For the text-containing cell, return its midpoint in (x, y) coordinate format. 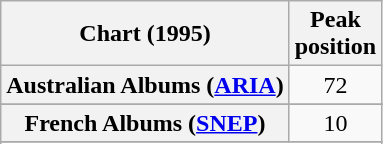
Peakposition (335, 34)
French Albums (SNEP) (145, 123)
72 (335, 85)
10 (335, 123)
Chart (1995) (145, 34)
Australian Albums (ARIA) (145, 85)
